Capture the cell that displays the provided text and extract its (X, Y) central coordinate. 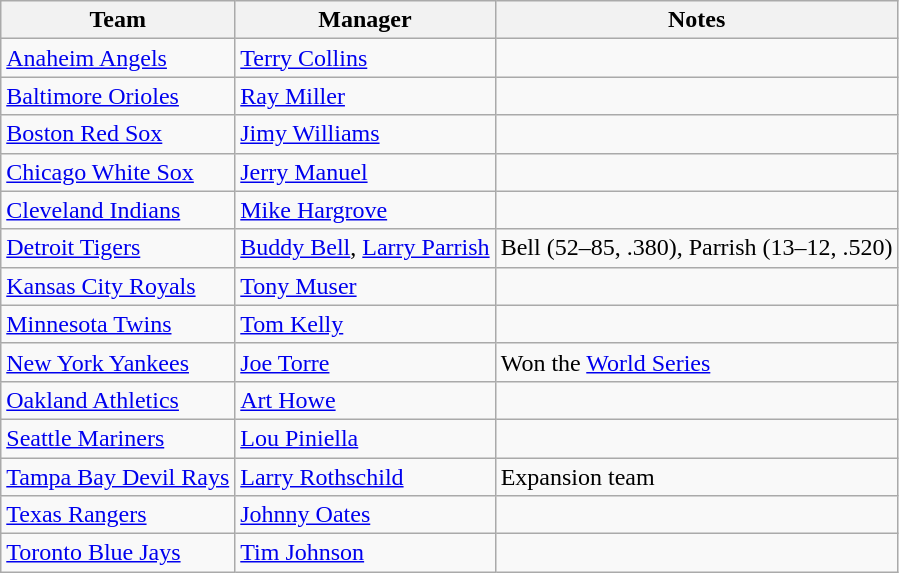
Notes (696, 20)
Bell (52–85, .380), Parrish (13–12, .520) (696, 248)
Seattle Mariners (118, 438)
Terry Collins (365, 58)
Tom Kelly (365, 324)
Detroit Tigers (118, 248)
Chicago White Sox (118, 172)
Kansas City Royals (118, 286)
Larry Rothschild (365, 477)
Expansion team (696, 477)
Lou Piniella (365, 438)
Boston Red Sox (118, 134)
Anaheim Angels (118, 58)
Manager (365, 20)
Tampa Bay Devil Rays (118, 477)
Toronto Blue Jays (118, 553)
Johnny Oates (365, 515)
Buddy Bell, Larry Parrish (365, 248)
Texas Rangers (118, 515)
Jimy Williams (365, 134)
Baltimore Orioles (118, 96)
Mike Hargrove (365, 210)
Tony Muser (365, 286)
New York Yankees (118, 362)
Tim Johnson (365, 553)
Won the World Series (696, 362)
Oakland Athletics (118, 400)
Minnesota Twins (118, 324)
Team (118, 20)
Art Howe (365, 400)
Joe Torre (365, 362)
Jerry Manuel (365, 172)
Cleveland Indians (118, 210)
Ray Miller (365, 96)
